Capture the cell that displays the provided text and extract its [X, Y] central coordinate. 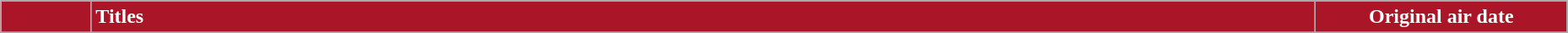
Titles [703, 17]
Original air date [1441, 17]
